Find where the given text appears and provide that cell's center as [X, Y] coordinate. 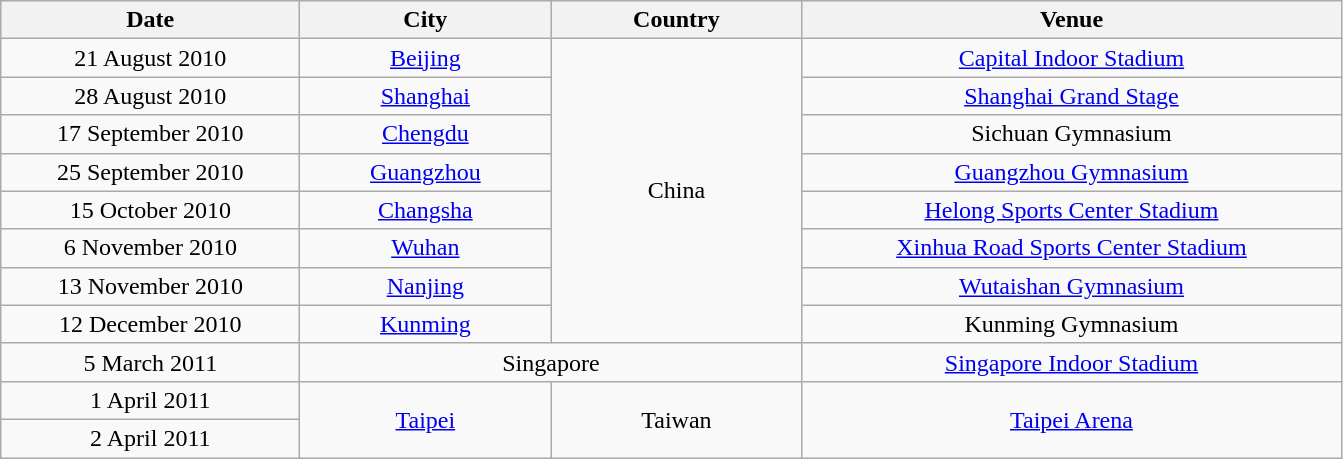
12 December 2010 [150, 324]
Guangzhou [426, 172]
Singapore Indoor Stadium [1072, 362]
Venue [1072, 20]
25 September 2010 [150, 172]
Beijing [426, 58]
Taiwan [676, 419]
Shanghai Grand Stage [1072, 96]
21 August 2010 [150, 58]
13 November 2010 [150, 286]
Date [150, 20]
Wuhan [426, 248]
Kunming Gymnasium [1072, 324]
Chengdu [426, 134]
Country [676, 20]
Kunming [426, 324]
5 March 2011 [150, 362]
Singapore [551, 362]
17 September 2010 [150, 134]
28 August 2010 [150, 96]
Xinhua Road Sports Center Stadium [1072, 248]
Taipei [426, 419]
Sichuan Gymnasium [1072, 134]
Taipei Arena [1072, 419]
City [426, 20]
1 April 2011 [150, 400]
China [676, 191]
2 April 2011 [150, 438]
Guangzhou Gymnasium [1072, 172]
6 November 2010 [150, 248]
Capital Indoor Stadium [1072, 58]
Wutaishan Gymnasium [1072, 286]
Shanghai [426, 96]
Changsha [426, 210]
Helong Sports Center Stadium [1072, 210]
Nanjing [426, 286]
15 October 2010 [150, 210]
